Extract the (X, Y) coordinate from the center of the cell holding the provided text.  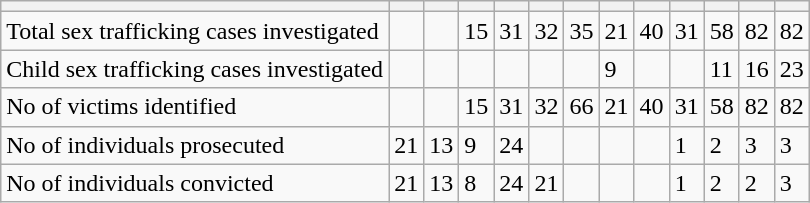
66 (582, 107)
16 (756, 69)
No of individuals convicted (195, 183)
35 (582, 31)
No of victims identified (195, 107)
8 (476, 183)
23 (792, 69)
Child sex trafficking cases investigated (195, 69)
11 (722, 69)
Total sex trafficking cases investigated (195, 31)
No of individuals prosecuted (195, 145)
